From the cell containing the given text, extract its center point as [x, y] coordinate. 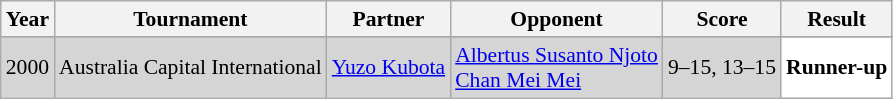
Tournament [190, 19]
Score [722, 19]
9–15, 13–15 [722, 68]
Runner-up [836, 68]
Result [836, 19]
Year [28, 19]
Partner [388, 19]
Australia Capital International [190, 68]
Albertus Susanto Njoto Chan Mei Mei [556, 68]
Yuzo Kubota [388, 68]
2000 [28, 68]
Opponent [556, 19]
